Search for the cell housing the specified text and yield its [X, Y] center coordinate. 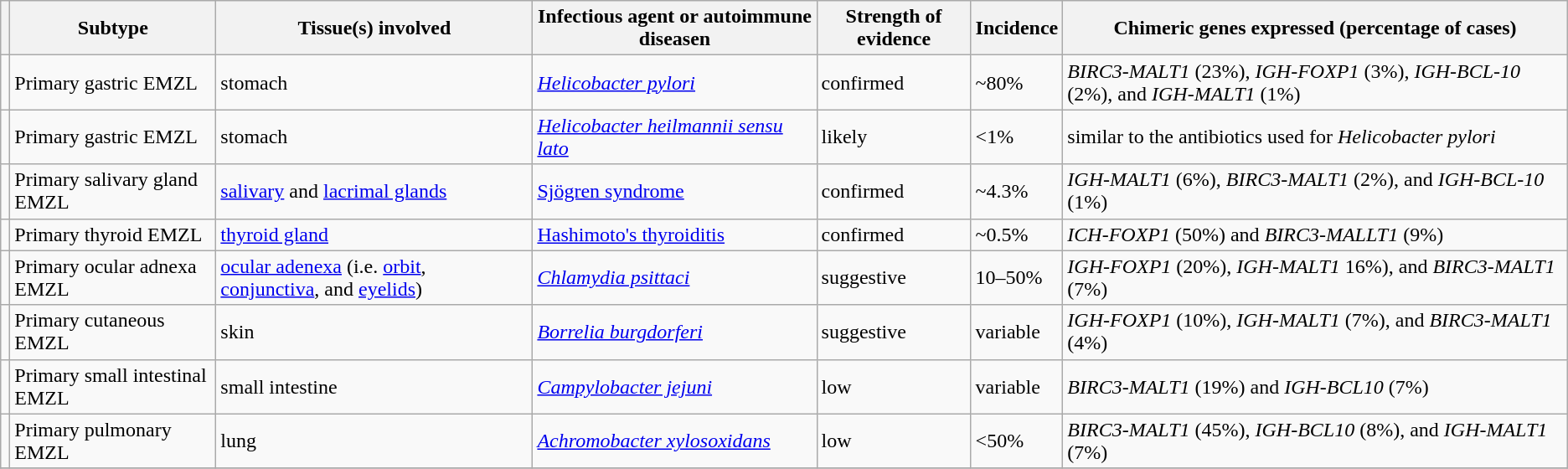
Primary thyroid EMZL [113, 234]
Primary small intestinal EMZL [113, 387]
BIRC3-MALT1 (19%) and IGH-BCL10 (7%) [1315, 387]
ocular adenexa (i.e. orbit, conjunctiva, and eyelids) [374, 278]
BIRC3-MALT1 (45%), IGH-BCL10 (8%), and IGH-MALT1 (7%) [1315, 441]
IGH-MALT1 (6%), BIRC3-MALT1 (2%), and IGH-BCL-10 (1%) [1315, 191]
Hashimoto's thyroiditis [675, 234]
Primary ocular adnexa EMZL [113, 278]
Borrelia burgdorferi [675, 332]
Infectious agent or autoimmune diseasen [675, 28]
small intestine [374, 387]
Incidence [1017, 28]
thyroid gland [374, 234]
~80% [1017, 82]
Helicobacter heilmannii sensu lato [675, 137]
IGH-FOXP1 (10%), IGH-MALT1 (7%), and BIRC3-MALT1 (4%) [1315, 332]
Strength of evidence [894, 28]
Achromobacter xylosoxidans [675, 441]
10–50% [1017, 278]
Chlamydia psittaci [675, 278]
ICH-FOXP1 (50%) and BIRC3-MALLT1 (9%) [1315, 234]
Helicobacter pylori [675, 82]
<1% [1017, 137]
Chimeric genes expressed (percentage of cases) [1315, 28]
Primary pulmonary EMZL [113, 441]
Primary cutaneous EMZL [113, 332]
Sjögren syndrome [675, 191]
Primary salivary gland EMZL [113, 191]
lung [374, 441]
Campylobacter jejuni [675, 387]
~0.5% [1017, 234]
similar to the antibiotics used for Helicobacter pylori [1315, 137]
IGH-FOXP1 (20%), IGH-MALT1 16%), and BIRC3-MALT1 (7%) [1315, 278]
salivary and lacrimal glands [374, 191]
~4.3% [1017, 191]
skin [374, 332]
Subtype [113, 28]
likely [894, 137]
Tissue(s) involved [374, 28]
<50% [1017, 441]
BIRC3-MALT1 (23%), IGH-FOXP1 (3%), IGH-BCL-10 (2%), and IGH-MALT1 (1%) [1315, 82]
